Provide the [X, Y] coordinate of the cell's center where the given text is located.  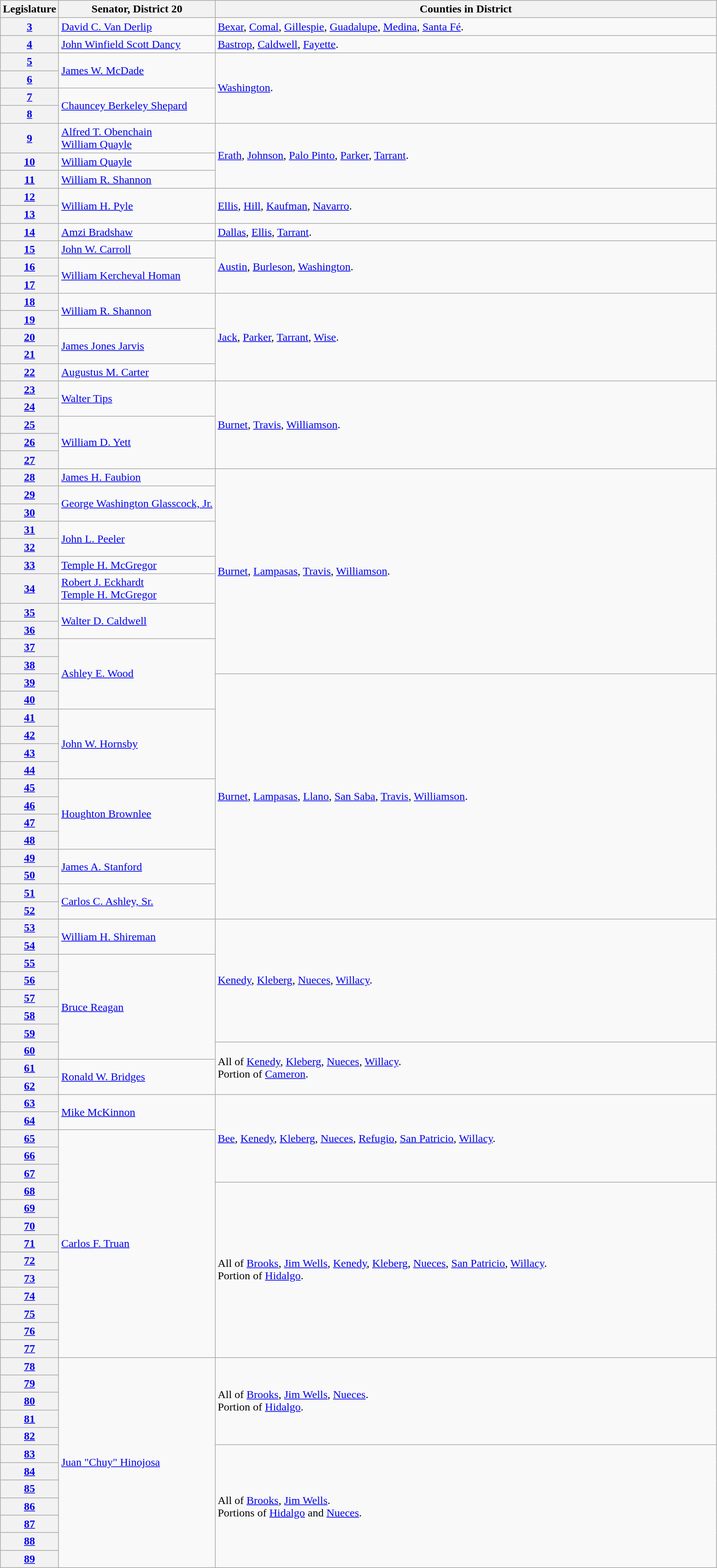
39 [29, 682]
4 [29, 44]
66 [29, 1156]
43 [29, 752]
67 [29, 1173]
Carlos F. Truan [137, 1243]
William D. Yett [137, 442]
Jack, Parker, Tarrant, Wise. [466, 337]
53 [29, 928]
78 [29, 1366]
54 [29, 945]
7 [29, 97]
14 [29, 232]
52 [29, 910]
57 [29, 998]
27 [29, 460]
44 [29, 770]
69 [29, 1208]
32 [29, 548]
19 [29, 320]
James H. Faubion [137, 477]
William Kercheval Homan [137, 276]
8 [29, 114]
5 [29, 62]
82 [29, 1436]
33 [29, 565]
James W. McDade [137, 70]
86 [29, 1506]
Austin, Burleson, Washington. [466, 267]
John W. Carroll [137, 250]
70 [29, 1226]
Augustus M. Carter [137, 372]
47 [29, 823]
Burnet, Lampasas, Travis, Williamson. [466, 571]
John L. Peeler [137, 539]
Ashley E. Wood [137, 674]
Dallas, Ellis, Tarrant. [466, 232]
9 [29, 138]
Bastrop, Caldwell, Fayette. [466, 44]
34 [29, 589]
Juan "Chuy" Hinojosa [137, 1463]
13 [29, 214]
23 [29, 390]
65 [29, 1138]
All of Brooks, Jim Wells.Portions of Hidalgo and Nueces. [466, 1506]
80 [29, 1401]
David C. Van Derlip [137, 27]
79 [29, 1384]
15 [29, 250]
6 [29, 79]
Burnet, Lampasas, Llano, San Saba, Travis, Williamson. [466, 797]
50 [29, 875]
James A. Stanford [137, 867]
Kenedy, Kleberg, Nueces, Willacy. [466, 980]
James Jones Jarvis [137, 346]
83 [29, 1454]
All of Brooks, Jim Wells, Kenedy, Kleberg, Nueces, San Patricio, Willacy.Portion of Hidalgo. [466, 1270]
73 [29, 1278]
60 [29, 1050]
Senator, District 20 [137, 9]
All of Kenedy, Kleberg, Nueces, Willacy.Portion of Cameron. [466, 1068]
21 [29, 355]
All of Brooks, Jim Wells, Nueces.Portion of Hidalgo. [466, 1401]
48 [29, 840]
17 [29, 285]
29 [29, 495]
87 [29, 1524]
Temple H. McGregor [137, 565]
36 [29, 630]
26 [29, 442]
30 [29, 513]
Counties in District [466, 9]
81 [29, 1419]
61 [29, 1068]
11 [29, 179]
25 [29, 425]
Ronald W. Bridges [137, 1077]
William Quayle [137, 162]
Ellis, Hill, Kaufman, Navarro. [466, 205]
55 [29, 963]
84 [29, 1471]
41 [29, 717]
74 [29, 1296]
88 [29, 1541]
Amzi Bradshaw [137, 232]
20 [29, 337]
49 [29, 858]
64 [29, 1121]
John W. Hornsby [137, 744]
31 [29, 530]
Washington. [466, 88]
Robert J. EckhardtTemple H. McGregor [137, 589]
58 [29, 1015]
89 [29, 1559]
John Winfield Scott Dancy [137, 44]
42 [29, 735]
Carlos C. Ashley, Sr. [137, 902]
Alfred T. ObenchainWilliam Quayle [137, 138]
63 [29, 1103]
45 [29, 787]
Bexar, Comal, Gillespie, Guadalupe, Medina, Santa Fé. [466, 27]
22 [29, 372]
Erath, Johnson, Palo Pinto, Parker, Tarrant. [466, 156]
William H. Pyle [137, 205]
18 [29, 302]
12 [29, 197]
40 [29, 700]
Houghton Brownlee [137, 814]
10 [29, 162]
Bruce Reagan [137, 1007]
Legislature [29, 9]
Chauncey Berkeley Shepard [137, 105]
3 [29, 27]
Walter D. Caldwell [137, 621]
68 [29, 1191]
37 [29, 647]
72 [29, 1261]
Bee, Kenedy, Kleberg, Nueces, Refugio, San Patricio, Willacy. [466, 1138]
Mike McKinnon [137, 1112]
38 [29, 665]
71 [29, 1243]
46 [29, 805]
24 [29, 407]
85 [29, 1489]
Burnet, Travis, Williamson. [466, 425]
Walter Tips [137, 398]
William H. Shireman [137, 937]
35 [29, 612]
56 [29, 980]
77 [29, 1348]
76 [29, 1331]
George Washington Glasscock, Jr. [137, 503]
16 [29, 267]
59 [29, 1033]
75 [29, 1313]
28 [29, 477]
51 [29, 893]
62 [29, 1085]
